Detect which cell encompasses the target text, then output its (x, y) center coordinate. 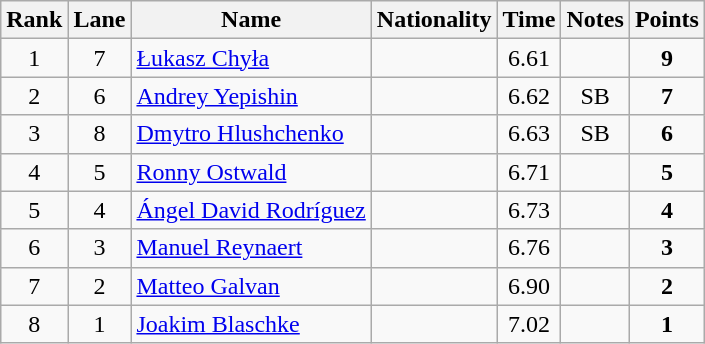
Time (529, 20)
6.90 (529, 286)
Rank (34, 20)
6.76 (529, 248)
9 (666, 58)
Matteo Galvan (251, 286)
Lane (100, 20)
Name (251, 20)
Ronny Ostwald (251, 172)
Łukasz Chyła (251, 58)
6.73 (529, 210)
6.71 (529, 172)
Ángel David Rodríguez (251, 210)
Notes (595, 20)
7.02 (529, 324)
6.61 (529, 58)
Andrey Yepishin (251, 96)
6.63 (529, 134)
Dmytro Hlushchenko (251, 134)
Nationality (434, 20)
Joakim Blaschke (251, 324)
Points (666, 20)
6.62 (529, 96)
Manuel Reynaert (251, 248)
